Detect which cell encompasses the target text, then output its [x, y] center coordinate. 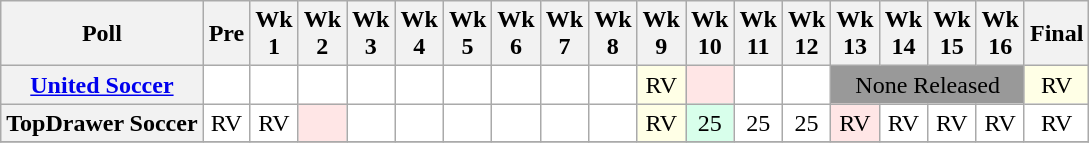
Wk16 [1000, 34]
Wk5 [467, 34]
Wk13 [855, 34]
Wk4 [419, 34]
Wk11 [758, 34]
Wk6 [516, 34]
Wk14 [903, 34]
Wk7 [564, 34]
Wk10 [710, 34]
Wk3 [371, 34]
Wk2 [322, 34]
Poll [102, 34]
Pre [226, 34]
Wk8 [613, 34]
Final [1056, 34]
Wk15 [952, 34]
United Soccer [102, 85]
TopDrawer Soccer [102, 123]
Wk9 [661, 34]
None Released [928, 85]
Wk12 [806, 34]
Wk1 [274, 34]
